Scan for the cell matching the given text and deliver its [x, y] coordinate at center. 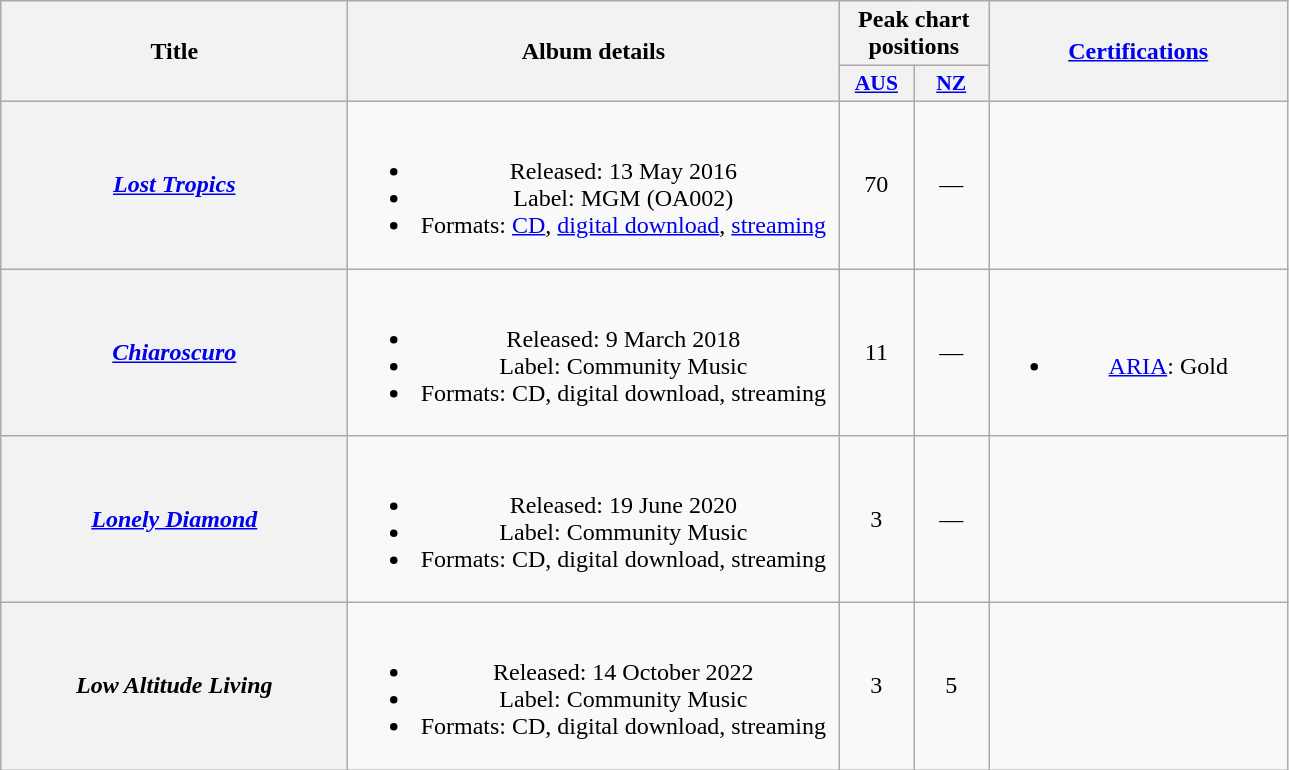
NZ [952, 84]
Released: 14 October 2022Label: Community MusicFormats: CD, digital download, streaming [594, 686]
Released: 9 March 2018 Label: Community MusicFormats: CD, digital download, streaming [594, 352]
AUS [876, 84]
Lonely Diamond [174, 520]
Certifications [1138, 52]
Title [174, 52]
5 [952, 686]
Peak chart positions [914, 34]
11 [876, 352]
Low Altitude Living [174, 686]
Released: 19 June 2020Label: Community MusicFormats: CD, digital download, streaming [594, 520]
70 [876, 184]
ARIA: Gold [1138, 352]
Album details [594, 52]
Released: 13 May 2016 Label: MGM (OA002)Formats: CD, digital download, streaming [594, 184]
Chiaroscuro [174, 352]
Lost Tropics [174, 184]
